Search for the cell housing the specified text and yield its [x, y] center coordinate. 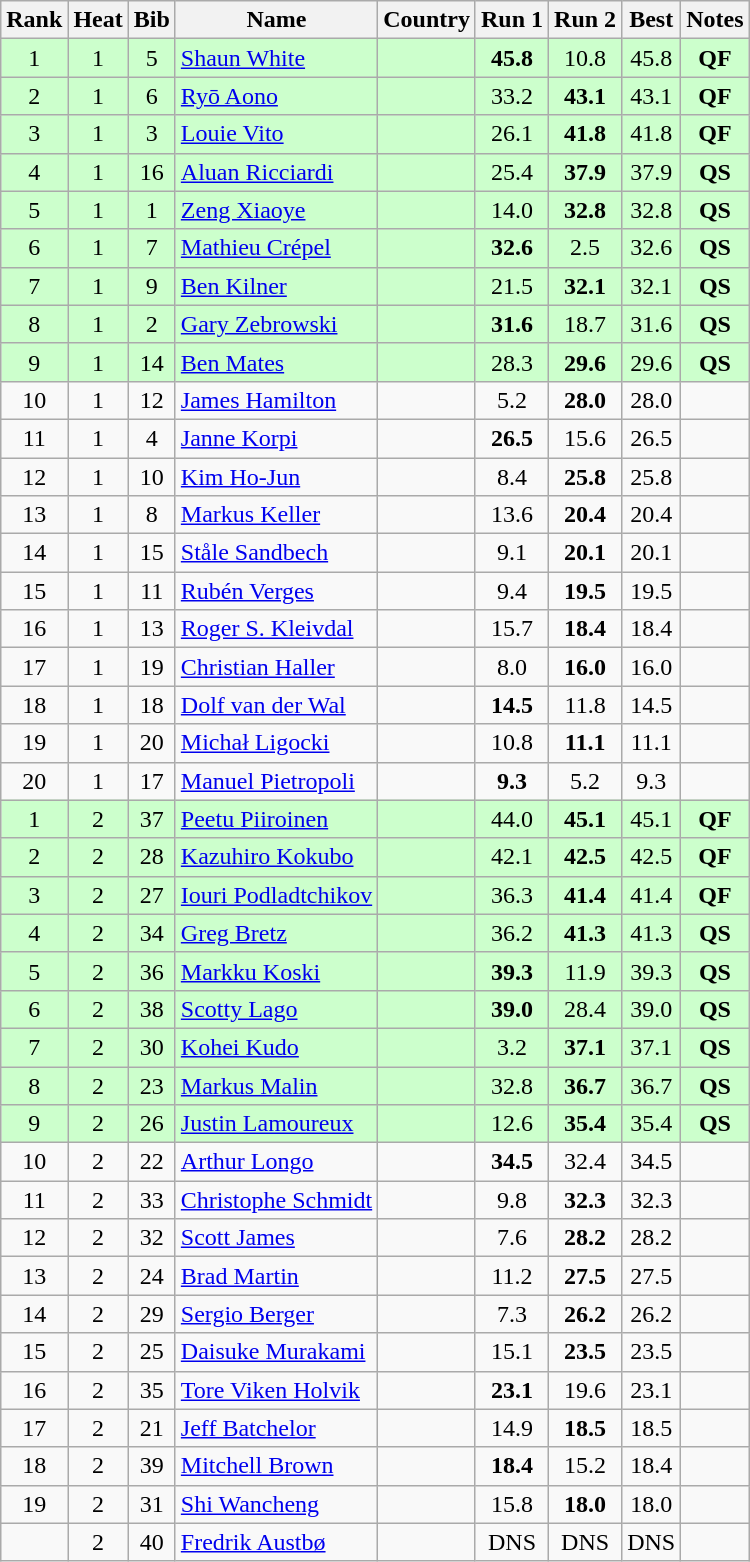
8.0 [512, 667]
44.0 [512, 819]
Mitchell Brown [276, 1466]
Aluan Ricciardi [276, 172]
11.2 [512, 1276]
37 [152, 819]
James Hamilton [276, 400]
22 [152, 1162]
9.1 [512, 553]
Justin Lamoureux [276, 1124]
26.1 [512, 134]
7.3 [512, 1314]
Kazuhiro Kokubo [276, 857]
Ryō Aono [276, 96]
Markus Keller [276, 515]
19.6 [586, 1390]
33 [152, 1200]
Arthur Longo [276, 1162]
21 [152, 1428]
36 [152, 971]
Mathieu Crépel [276, 248]
Louie Vito [276, 134]
42.1 [512, 857]
Jeff Batchelor [276, 1428]
28.3 [512, 362]
15.2 [586, 1466]
Country [427, 20]
Shi Wancheng [276, 1504]
Zeng Xiaoye [276, 210]
Kohei Kudo [276, 1047]
15.1 [512, 1352]
2.5 [586, 248]
Sergio Berger [276, 1314]
Dolf van der Wal [276, 705]
Heat [98, 20]
Name [276, 20]
9.4 [512, 591]
Markku Koski [276, 971]
Notes [715, 20]
Bib [152, 20]
28 [152, 857]
Brad Martin [276, 1276]
36.2 [512, 933]
27 [152, 895]
Rubén Verges [276, 591]
Christophe Schmidt [276, 1200]
25.4 [512, 172]
33.2 [512, 96]
Markus Malin [276, 1085]
35 [152, 1390]
Daisuke Murakami [276, 1352]
Roger S. Kleivdal [276, 629]
Manuel Pietropoli [276, 781]
15.6 [586, 438]
Kim Ho-Jun [276, 477]
Christian Haller [276, 667]
Best [652, 20]
31 [152, 1504]
Shaun White [276, 58]
15.7 [512, 629]
Greg Bretz [276, 933]
14.9 [512, 1428]
Ben Mates [276, 362]
12.6 [512, 1124]
Gary Zebrowski [276, 324]
29 [152, 1314]
Tore Viken Holvik [276, 1390]
32 [152, 1238]
38 [152, 1009]
Janne Korpi [276, 438]
36.3 [512, 895]
Iouri Podladtchikov [276, 895]
11.9 [586, 971]
40 [152, 1542]
15.8 [512, 1504]
21.5 [512, 286]
9.8 [512, 1200]
8.4 [512, 477]
7.6 [512, 1238]
30 [152, 1047]
23 [152, 1085]
32.4 [586, 1162]
26 [152, 1124]
34 [152, 933]
3.2 [512, 1047]
Scott James [276, 1238]
28.4 [586, 1009]
18.7 [586, 324]
25 [152, 1352]
11.8 [586, 705]
Peetu Piiroinen [276, 819]
Rank [34, 20]
Fredrik Austbø [276, 1542]
Ben Kilner [276, 286]
39 [152, 1466]
24 [152, 1276]
13.6 [512, 515]
14.0 [512, 210]
Michał Ligocki [276, 743]
Ståle Sandbech [276, 553]
Scotty Lago [276, 1009]
Run 1 [512, 20]
Run 2 [586, 20]
